Pinpoint the cell where the given text exists, returning its [x, y] midpoint coordinate. 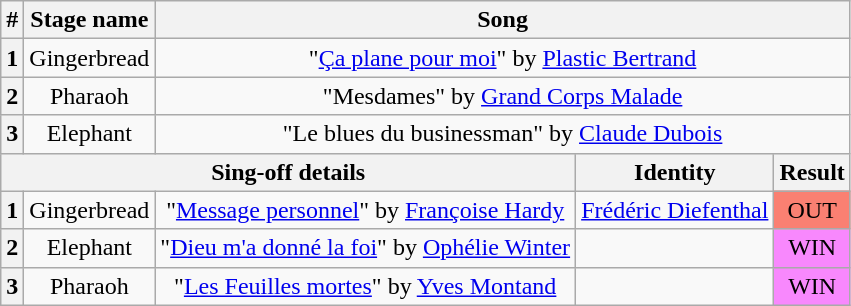
"Les Feuilles mortes" by Yves Montand [366, 286]
Identity [675, 172]
OUT [812, 210]
"Message personnel" by Françoise Hardy [366, 210]
"Dieu m'a donné la foi" by Ophélie Winter [366, 248]
"Ça plane pour moi" by Plastic Bertrand [503, 58]
Stage name [90, 20]
Frédéric Diefenthal [675, 210]
Song [503, 20]
Sing-off details [288, 172]
"Mesdames" by Grand Corps Malade [503, 96]
Result [812, 172]
# [12, 20]
"Le blues du businessman" by Claude Dubois [503, 134]
